Search for the cell housing the specified text and yield its (x, y) center coordinate. 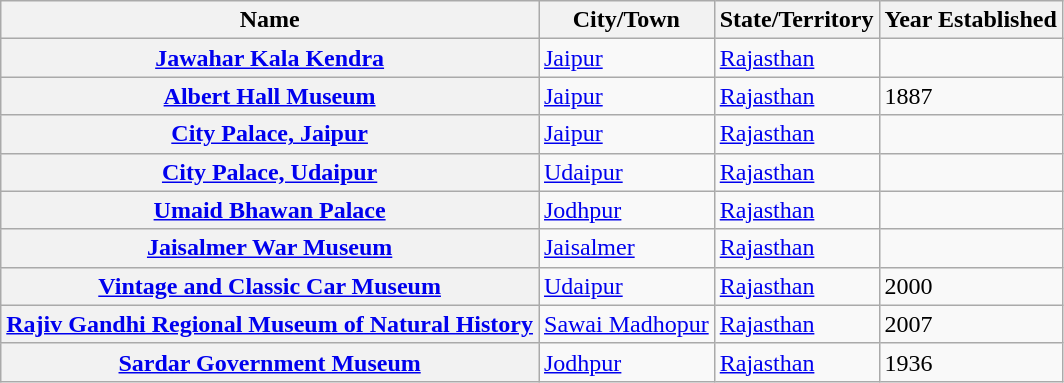
Year Established (970, 20)
State/Territory (796, 20)
City/Town (626, 20)
2007 (970, 324)
Jaisalmer War Museum (270, 248)
Name (270, 20)
City Palace, Jaipur (270, 134)
Sawai Madhopur (626, 324)
2000 (970, 286)
Jawahar Kala Kendra (270, 58)
City Palace, Udaipur (270, 172)
Albert Hall Museum (270, 96)
Umaid Bhawan Palace (270, 210)
Vintage and Classic Car Museum (270, 286)
Sardar Government Museum (270, 362)
Rajiv Gandhi Regional Museum of Natural History (270, 324)
Jaisalmer (626, 248)
1936 (970, 362)
1887 (970, 96)
